Scan for the cell matching the given text and deliver its [X, Y] coordinate at center. 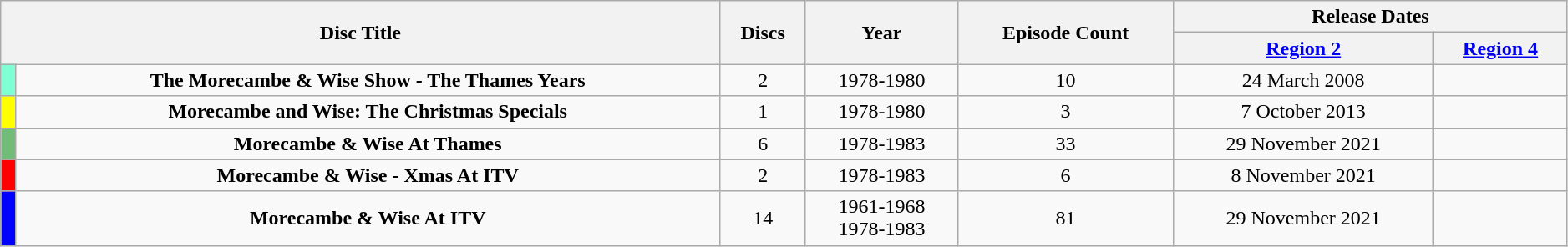
Morecambe & Wise At ITV [368, 219]
Morecambe & Wise At Thames [368, 144]
1 [763, 112]
1961-19681978-1983 [882, 219]
81 [1066, 219]
10 [1066, 80]
8 November 2021 [1303, 175]
The Morecambe & Wise Show - The Thames Years [368, 80]
Morecambe and Wise: The Christmas Specials [368, 112]
24 March 2008 [1303, 80]
14 [763, 219]
33 [1066, 144]
Release Dates [1370, 17]
Region 4 [1500, 48]
Morecambe & Wise - Xmas At ITV [368, 175]
3 [1066, 112]
Region 2 [1303, 48]
Episode Count [1066, 33]
Disc Title [361, 33]
Discs [763, 33]
7 October 2013 [1303, 112]
Year [882, 33]
